Find where the given text appears and provide that cell's center as (x, y) coordinate. 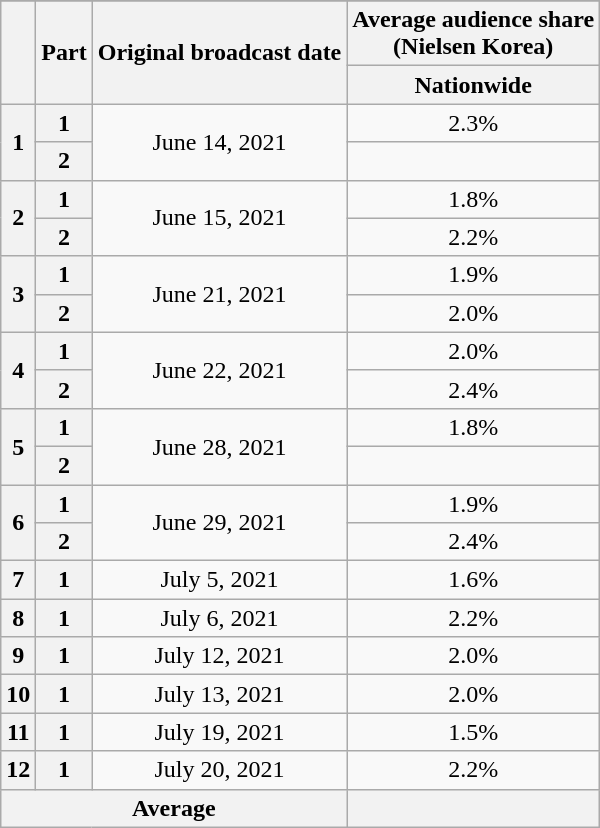
June 28, 2021 (220, 446)
3 (18, 294)
5 (18, 446)
July 12, 2021 (220, 656)
June 21, 2021 (220, 294)
Original broadcast date (220, 52)
6 (18, 522)
July 6, 2021 (220, 618)
9 (18, 656)
8 (18, 618)
July 13, 2021 (220, 694)
7 (18, 580)
July 20, 2021 (220, 770)
2.3% (474, 123)
4 (18, 370)
1.5% (474, 732)
11 (18, 732)
June 15, 2021 (220, 218)
10 (18, 694)
June 22, 2021 (220, 370)
Average audience share(Nielsen Korea) (474, 34)
June 14, 2021 (220, 142)
July 5, 2021 (220, 580)
July 19, 2021 (220, 732)
12 (18, 770)
June 29, 2021 (220, 522)
Average (174, 808)
Part (64, 52)
1.6% (474, 580)
Nationwide (474, 85)
